Find where the given text appears and provide that cell's center as [X, Y] coordinate. 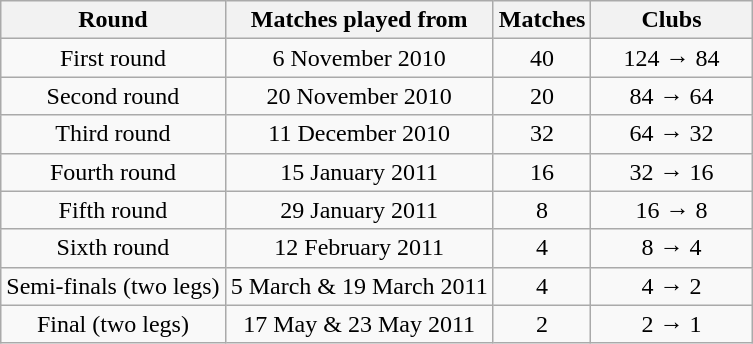
2 [542, 324]
Matches played from [359, 20]
Round [113, 20]
64 → 32 [672, 134]
40 [542, 58]
32 [542, 134]
Second round [113, 96]
Clubs [672, 20]
32 → 16 [672, 172]
29 January 2011 [359, 210]
17 May & 23 May 2011 [359, 324]
12 February 2011 [359, 248]
8 [542, 210]
124 → 84 [672, 58]
20 [542, 96]
Fifth round [113, 210]
Final (two legs) [113, 324]
2 → 1 [672, 324]
Sixth round [113, 248]
5 March & 19 March 2011 [359, 286]
8 → 4 [672, 248]
Matches [542, 20]
16 [542, 172]
16 → 8 [672, 210]
84 → 64 [672, 96]
Third round [113, 134]
Fourth round [113, 172]
6 November 2010 [359, 58]
Semi-finals (two legs) [113, 286]
First round [113, 58]
11 December 2010 [359, 134]
4 → 2 [672, 286]
20 November 2010 [359, 96]
15 January 2011 [359, 172]
